Return (x, y) of the center of cell containing provided text 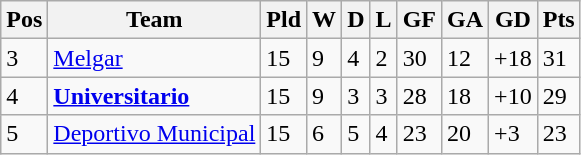
Team (154, 20)
2 (384, 58)
GD (514, 20)
29 (558, 96)
31 (558, 58)
W (324, 20)
Pts (558, 20)
28 (419, 96)
L (384, 20)
18 (466, 96)
Melgar (154, 58)
6 (324, 134)
30 (419, 58)
Universitario (154, 96)
Pld (284, 20)
D (356, 20)
GA (466, 20)
+10 (514, 96)
+18 (514, 58)
+3 (514, 134)
Deportivo Municipal (154, 134)
Pos (24, 20)
12 (466, 58)
20 (466, 134)
GF (419, 20)
